Return (X, Y) of the center of cell containing provided text 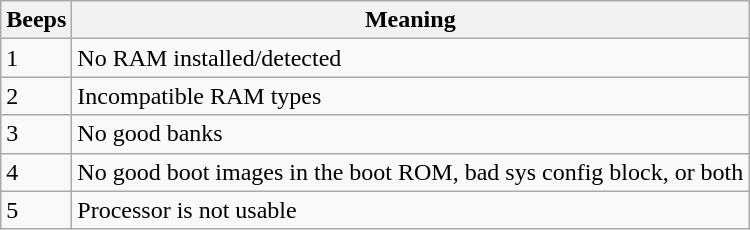
5 (36, 210)
Meaning (410, 20)
Beeps (36, 20)
2 (36, 96)
Incompatible RAM types (410, 96)
No good banks (410, 134)
3 (36, 134)
No RAM installed/detected (410, 58)
Processor is not usable (410, 210)
1 (36, 58)
No good boot images in the boot ROM, bad sys config block, or both (410, 172)
4 (36, 172)
